Determine the [X, Y] coordinate at the center of the cell enclosing the given text.  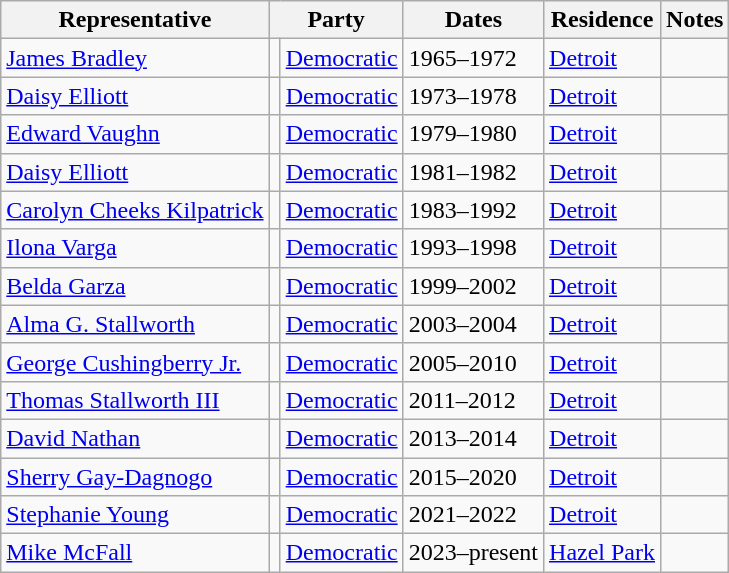
2011–2012 [473, 400]
2005–2010 [473, 362]
Residence [602, 20]
2013–2014 [473, 438]
Mike McFall [135, 553]
1981–1982 [473, 172]
Thomas Stallworth III [135, 400]
Representative [135, 20]
2021–2022 [473, 515]
1973–1978 [473, 96]
Ilona Varga [135, 248]
1979–1980 [473, 134]
Alma G. Stallworth [135, 324]
David Nathan [135, 438]
James Bradley [135, 58]
Notes [695, 20]
2023–present [473, 553]
2015–2020 [473, 477]
Belda Garza [135, 286]
2003–2004 [473, 324]
Party [336, 20]
1999–2002 [473, 286]
Stephanie Young [135, 515]
Sherry Gay-Dagnogo [135, 477]
1983–1992 [473, 210]
Carolyn Cheeks Kilpatrick [135, 210]
1993–1998 [473, 248]
Dates [473, 20]
George Cushingberry Jr. [135, 362]
1965–1972 [473, 58]
Hazel Park [602, 553]
Edward Vaughn [135, 134]
